Output the [x, y] coordinate of the center of the cell containing the given text.  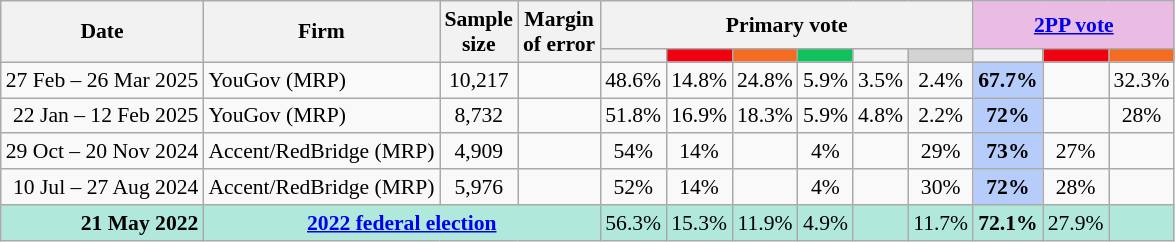
27% [1076, 152]
48.6% [633, 80]
14.8% [699, 80]
2PP vote [1074, 25]
16.9% [699, 116]
Date [102, 32]
51.8% [633, 116]
54% [633, 152]
2022 federal election [402, 223]
Primary vote [786, 25]
27.9% [1076, 223]
5,976 [479, 187]
4,909 [479, 152]
21 May 2022 [102, 223]
29% [940, 152]
2.4% [940, 80]
10,217 [479, 80]
2.2% [940, 116]
22 Jan – 12 Feb 2025 [102, 116]
56.3% [633, 223]
Marginof error [559, 32]
Firm [321, 32]
11.7% [940, 223]
4.9% [826, 223]
67.7% [1008, 80]
52% [633, 187]
4.8% [880, 116]
15.3% [699, 223]
30% [940, 187]
73% [1008, 152]
Samplesize [479, 32]
32.3% [1142, 80]
10 Jul – 27 Aug 2024 [102, 187]
18.3% [765, 116]
11.9% [765, 223]
27 Feb – 26 Mar 2025 [102, 80]
24.8% [765, 80]
3.5% [880, 80]
8,732 [479, 116]
72.1% [1008, 223]
29 Oct – 20 Nov 2024 [102, 152]
